Identify which cell holds the provided text, then report its (x, y) central coordinate. 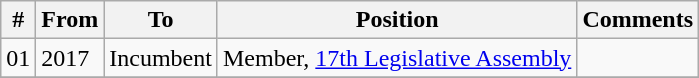
2017 (70, 58)
01 (18, 58)
# (18, 20)
Comments (638, 20)
To (161, 20)
Incumbent (161, 58)
Member, 17th Legislative Assembly (396, 58)
Position (396, 20)
From (70, 20)
